Return (x, y) of the center of cell containing provided text 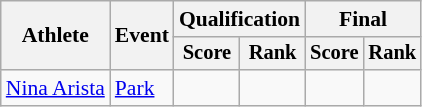
Park (142, 88)
Athlete (56, 36)
Qualification (240, 19)
Event (142, 36)
Final (363, 19)
Nina Arista (56, 88)
